Scan for the cell matching the given text and deliver its [x, y] coordinate at center. 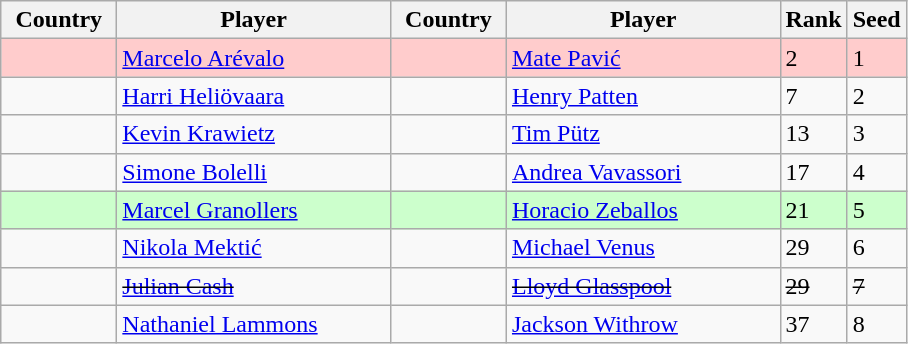
Nikola Mektić [254, 248]
Michael Venus [643, 248]
Tim Pütz [643, 134]
Jackson Withrow [643, 324]
Marcel Granollers [254, 210]
37 [814, 324]
Lloyd Glasspool [643, 286]
Rank [814, 20]
Horacio Zeballos [643, 210]
21 [814, 210]
Mate Pavić [643, 58]
Marcelo Arévalo [254, 58]
Andrea Vavassori [643, 172]
8 [876, 324]
4 [876, 172]
Nathaniel Lammons [254, 324]
Seed [876, 20]
6 [876, 248]
Henry Patten [643, 96]
Julian Cash [254, 286]
5 [876, 210]
Harri Heliövaara [254, 96]
17 [814, 172]
Simone Bolelli [254, 172]
3 [876, 134]
1 [876, 58]
Kevin Krawietz [254, 134]
13 [814, 134]
